Capture the cell that displays the provided text and extract its [X, Y] central coordinate. 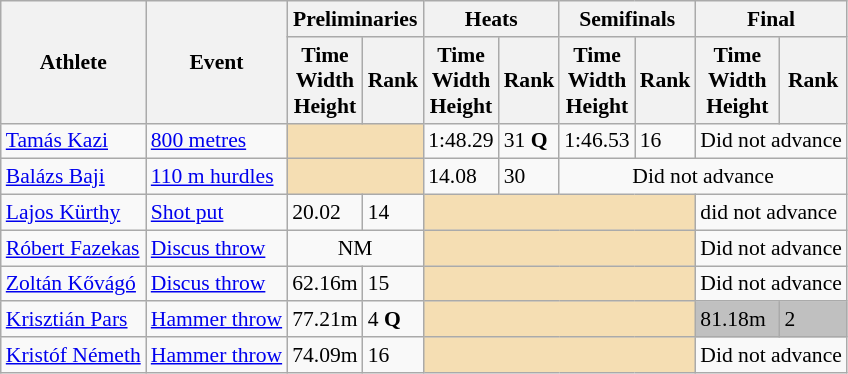
Zoltán Kővágó [74, 284]
Semifinals [627, 19]
31 Q [530, 141]
14.08 [460, 177]
15 [394, 284]
Lajos Kürthy [74, 213]
Tamás Kazi [74, 141]
Final [771, 19]
1:48.29 [460, 141]
4 Q [394, 320]
14 [394, 213]
1:46.53 [596, 141]
Event [216, 62]
74.09m [324, 355]
Heats [491, 19]
81.18m [737, 320]
62.16m [324, 284]
Kristóf Németh [74, 355]
NM [355, 248]
110 m hurdles [216, 177]
30 [530, 177]
Róbert Fazekas [74, 248]
77.21m [324, 320]
Preliminaries [355, 19]
did not advance [771, 213]
20.02 [324, 213]
Balázs Baji [74, 177]
Athlete [74, 62]
2 [812, 320]
Krisztián Pars [74, 320]
Shot put [216, 213]
800 metres [216, 141]
